Search for the cell housing the specified text and yield its [X, Y] center coordinate. 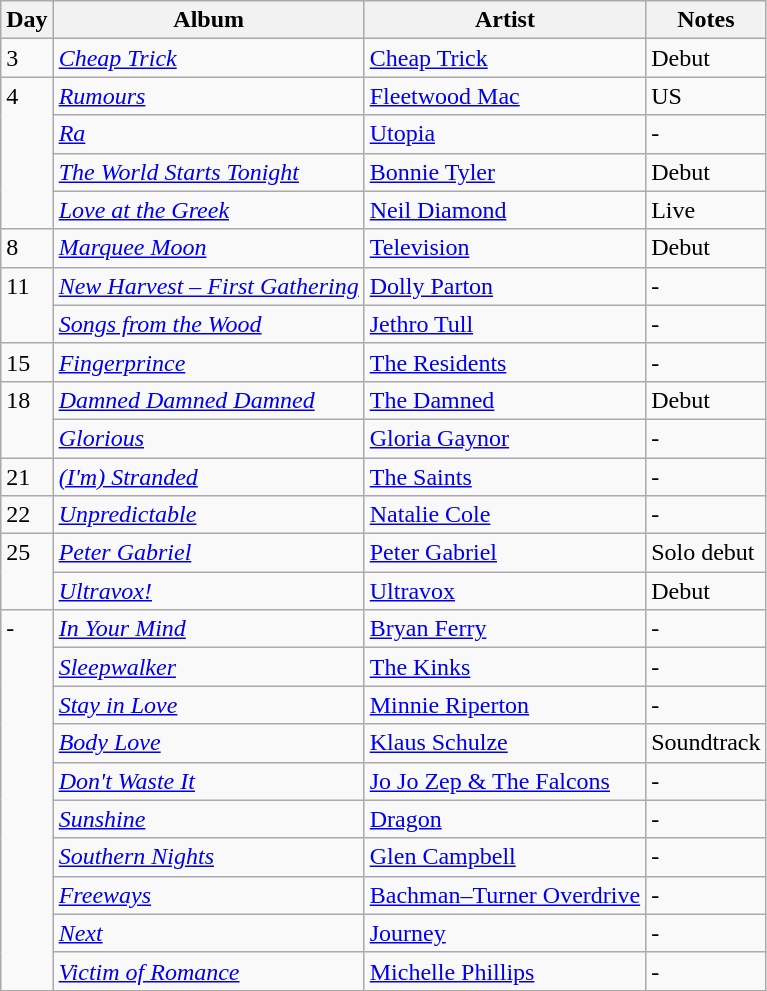
Television [504, 248]
Unpredictable [208, 515]
Bachman–Turner Overdrive [504, 895]
Dragon [504, 819]
The Saints [504, 477]
Rumours [208, 96]
15 [27, 362]
The World Starts Tonight [208, 172]
Bonnie Tyler [504, 172]
Damned Damned Damned [208, 400]
Michelle Phillips [504, 971]
Fingerprince [208, 362]
(I'm) Stranded [208, 477]
Klaus Schulze [504, 743]
Solo debut [706, 553]
21 [27, 477]
Jo Jo Zep & The Falcons [504, 781]
Jethro Tull [504, 324]
8 [27, 248]
Live [706, 210]
4 [27, 153]
New Harvest – First Gathering [208, 286]
Don't Waste It [208, 781]
Sleepwalker [208, 667]
Glorious [208, 438]
Soundtrack [706, 743]
Southern Nights [208, 857]
Neil Diamond [504, 210]
The Damned [504, 400]
Glen Campbell [504, 857]
US [706, 96]
25 [27, 572]
Utopia [504, 134]
18 [27, 419]
22 [27, 515]
Bryan Ferry [504, 629]
The Residents [504, 362]
Body Love [208, 743]
3 [27, 58]
Natalie Cole [504, 515]
Dolly Parton [504, 286]
Gloria Gaynor [504, 438]
In Your Mind [208, 629]
Stay in Love [208, 705]
Artist [504, 20]
Day [27, 20]
Love at the Greek [208, 210]
Victim of Romance [208, 971]
Freeways [208, 895]
Ultravox! [208, 591]
The Kinks [504, 667]
Next [208, 933]
Sunshine [208, 819]
Journey [504, 933]
Songs from the Wood [208, 324]
Ra [208, 134]
Ultravox [504, 591]
Minnie Riperton [504, 705]
Fleetwood Mac [504, 96]
Notes [706, 20]
11 [27, 305]
Album [208, 20]
Marquee Moon [208, 248]
